Output the (x, y) coordinate of the center of the cell containing the given text.  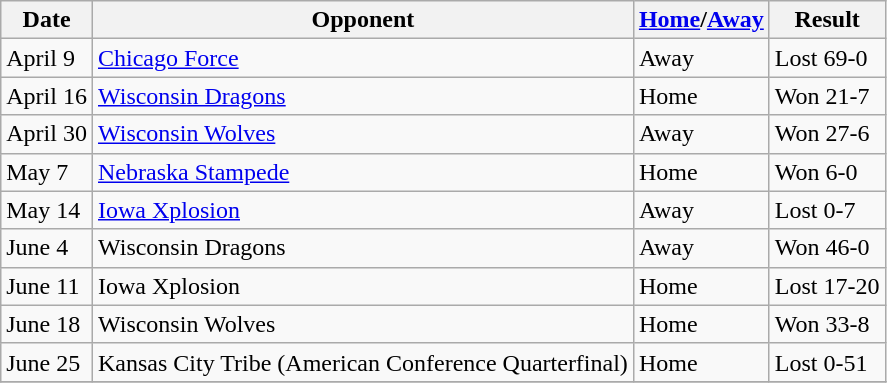
Won 21-7 (827, 96)
May 7 (47, 172)
April 16 (47, 96)
Home/Away (701, 20)
June 18 (47, 324)
June 25 (47, 362)
May 14 (47, 210)
Nebraska Stampede (362, 172)
Lost 0-7 (827, 210)
Lost 0-51 (827, 362)
Won 46-0 (827, 248)
Date (47, 20)
April 30 (47, 134)
Kansas City Tribe (American Conference Quarterfinal) (362, 362)
Won 33-8 (827, 324)
June 11 (47, 286)
Chicago Force (362, 58)
Lost 17-20 (827, 286)
Won 6-0 (827, 172)
April 9 (47, 58)
Won 27-6 (827, 134)
June 4 (47, 248)
Lost 69-0 (827, 58)
Result (827, 20)
Opponent (362, 20)
